Capture the cell that displays the provided text and extract its (x, y) central coordinate. 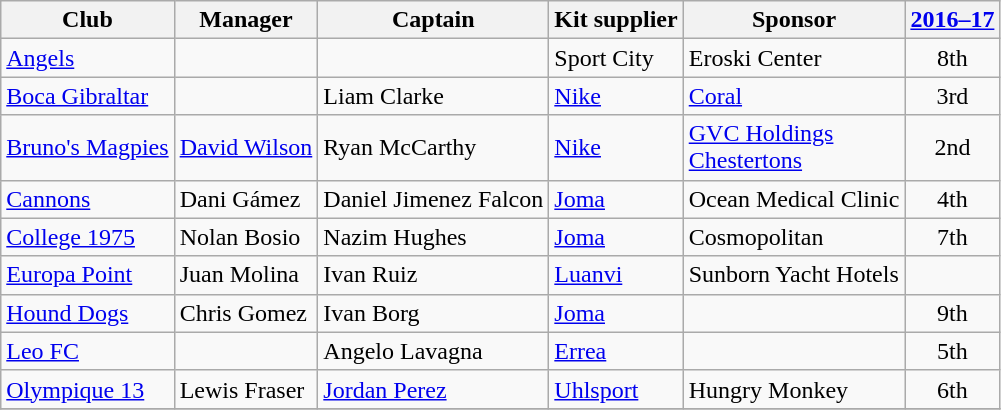
Kit supplier (616, 20)
Juan Molina (246, 275)
Cannons (88, 199)
Olympique 13 (88, 389)
Boca Gibraltar (88, 96)
David Wilson (246, 148)
Cosmopolitan (794, 237)
Club (88, 20)
Dani Gámez (246, 199)
2016–17 (952, 20)
2nd (952, 148)
GVC HoldingsChestertons (794, 148)
Hungry Monkey (794, 389)
Ivan Borg (434, 313)
Daniel Jimenez Falcon (434, 199)
Sponsor (794, 20)
7th (952, 237)
Nolan Bosio (246, 237)
Ocean Medical Clinic (794, 199)
Sport City (616, 58)
College 1975 (88, 237)
Liam Clarke (434, 96)
Jordan Perez (434, 389)
8th (952, 58)
Bruno's Magpies (88, 148)
3rd (952, 96)
Leo FC (88, 351)
Hound Dogs (88, 313)
Chris Gomez (246, 313)
Lewis Fraser (246, 389)
Eroski Center (794, 58)
Nazim Hughes (434, 237)
Uhlsport (616, 389)
6th (952, 389)
Luanvi (616, 275)
Angelo Lavagna (434, 351)
Captain (434, 20)
Sunborn Yacht Hotels (794, 275)
9th (952, 313)
5th (952, 351)
Europa Point (88, 275)
Angels (88, 58)
4th (952, 199)
Manager (246, 20)
Errea (616, 351)
Coral (794, 96)
Ryan McCarthy (434, 148)
Ivan Ruiz (434, 275)
